For the text-containing cell, return its midpoint in (X, Y) coordinate format. 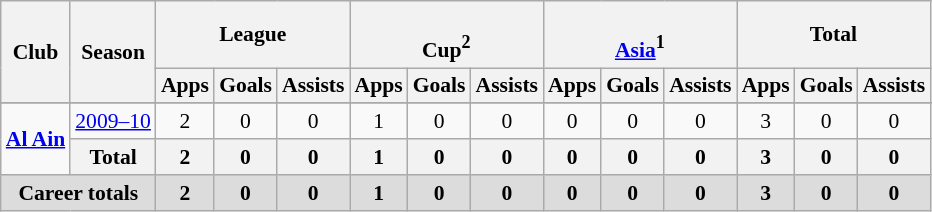
Club (36, 52)
Cup2 (447, 34)
Career totals (78, 193)
Al Ain (36, 140)
Asia1 (640, 34)
Season (113, 52)
League (253, 34)
2009–10 (113, 122)
